For the text-containing cell, return its midpoint in (X, Y) coordinate format. 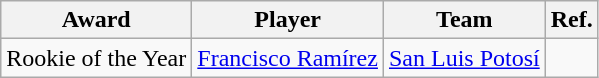
Francisco Ramírez (288, 58)
Award (96, 20)
Ref. (572, 20)
Player (288, 20)
San Luis Potosí (464, 58)
Rookie of the Year (96, 58)
Team (464, 20)
